Detect which cell encompasses the target text, then output its (x, y) center coordinate. 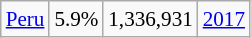
2017 (224, 18)
1,336,931 (150, 18)
Peru (26, 18)
5.9% (76, 18)
